Scan for the cell matching the given text and deliver its [x, y] coordinate at center. 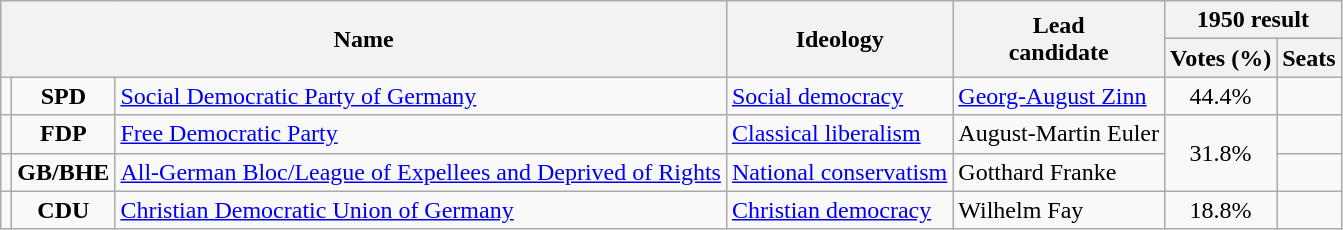
GB/BHE [64, 172]
SPD [64, 96]
Ideology [839, 39]
Leadcandidate [1059, 39]
Christian democracy [839, 210]
Name [364, 39]
National conservatism [839, 172]
Social democracy [839, 96]
1950 result [1252, 20]
Seats [1309, 58]
Social Democratic Party of Germany [421, 96]
Votes (%) [1220, 58]
August-Martin Euler [1059, 134]
Classical liberalism [839, 134]
Georg-August Zinn [1059, 96]
FDP [64, 134]
18.8% [1220, 210]
Christian Democratic Union of Germany [421, 210]
Gotthard Franke [1059, 172]
CDU [64, 210]
Wilhelm Fay [1059, 210]
44.4% [1220, 96]
All-German Bloc/League of Expellees and Deprived of Rights [421, 172]
Free Democratic Party [421, 134]
31.8% [1220, 153]
